Find where the given text appears and provide that cell's center as [X, Y] coordinate. 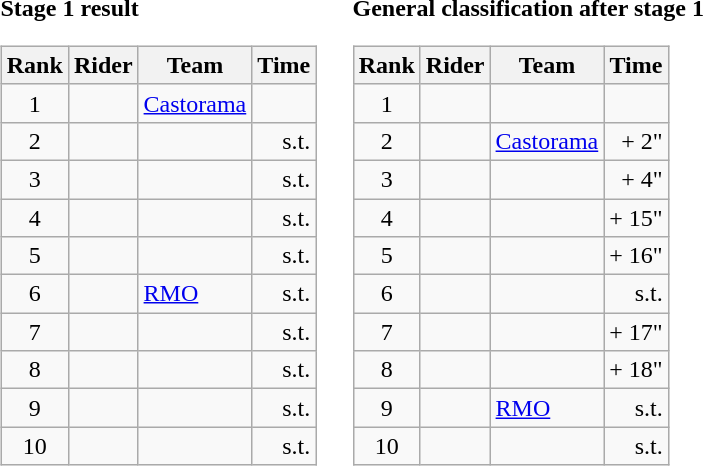
+ 18" [636, 370]
+ 15" [636, 217]
+ 17" [636, 332]
+ 2" [636, 141]
+ 4" [636, 179]
+ 16" [636, 256]
